Output the (x, y) coordinate of the center of the cell containing the given text.  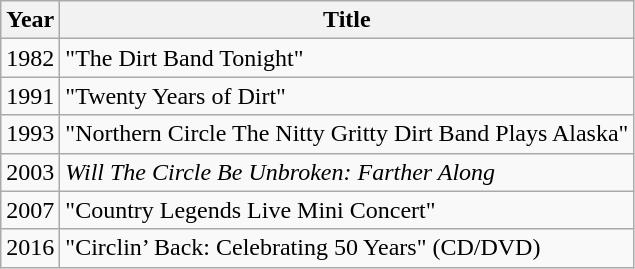
1991 (30, 96)
"Circlin’ Back: Celebrating 50 Years" (CD/DVD) (347, 248)
"Twenty Years of Dirt" (347, 96)
1993 (30, 134)
2016 (30, 248)
"The Dirt Band Tonight" (347, 58)
2003 (30, 172)
Will The Circle Be Unbroken: Farther Along (347, 172)
Year (30, 20)
Title (347, 20)
2007 (30, 210)
"Country Legends Live Mini Concert" (347, 210)
1982 (30, 58)
"Northern Circle The Nitty Gritty Dirt Band Plays Alaska" (347, 134)
